Scan for the cell matching the given text and deliver its [x, y] coordinate at center. 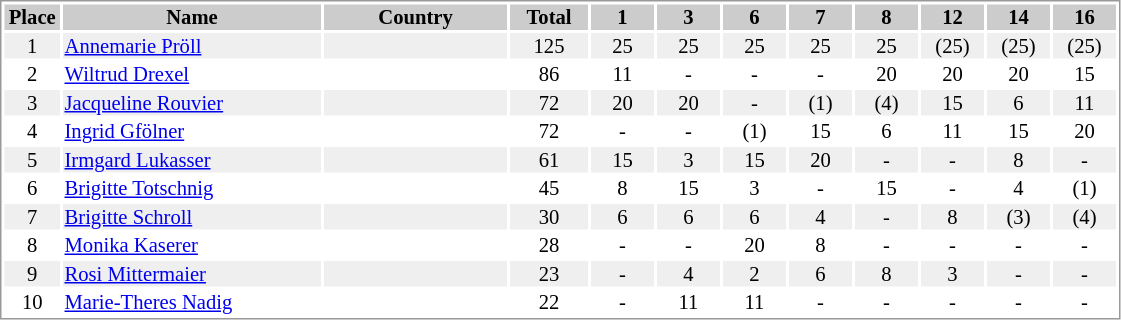
Marie-Theres Nadig [192, 303]
125 [549, 46]
Irmgard Lukasser [192, 160]
14 [1018, 17]
16 [1084, 17]
9 [32, 274]
Brigitte Schroll [192, 217]
(3) [1018, 217]
Place [32, 17]
Total [549, 17]
23 [549, 274]
5 [32, 160]
Monika Kaserer [192, 245]
28 [549, 245]
30 [549, 217]
Jacqueline Rouvier [192, 103]
45 [549, 189]
Wiltrud Drexel [192, 75]
Brigitte Totschnig [192, 189]
12 [952, 17]
22 [549, 303]
Annemarie Pröll [192, 46]
Country [416, 17]
86 [549, 75]
Ingrid Gfölner [192, 131]
61 [549, 160]
Rosi Mittermaier [192, 274]
Name [192, 17]
10 [32, 303]
